Detect which cell encompasses the target text, then output its (X, Y) center coordinate. 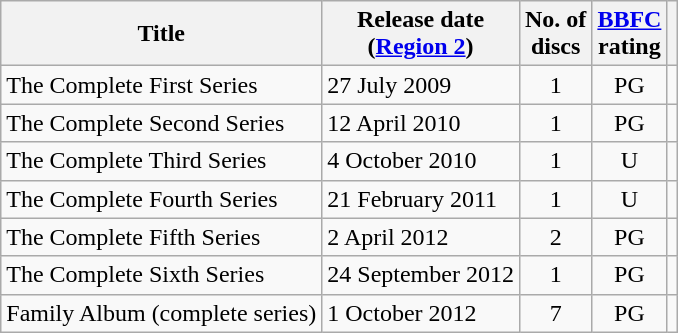
The Complete Third Series (162, 161)
12 April 2010 (421, 123)
7 (555, 313)
The Complete Sixth Series (162, 275)
1 October 2012 (421, 313)
Release date(Region 2) (421, 34)
4 October 2010 (421, 161)
No. ofdiscs (555, 34)
2 (555, 237)
The Complete Second Series (162, 123)
The Complete First Series (162, 85)
27 July 2009 (421, 85)
Title (162, 34)
2 April 2012 (421, 237)
The Complete Fourth Series (162, 199)
24 September 2012 (421, 275)
The Complete Fifth Series (162, 237)
21 February 2011 (421, 199)
Family Album (complete series) (162, 313)
BBFCrating (630, 34)
